Detect which cell encompasses the target text, then output its [X, Y] center coordinate. 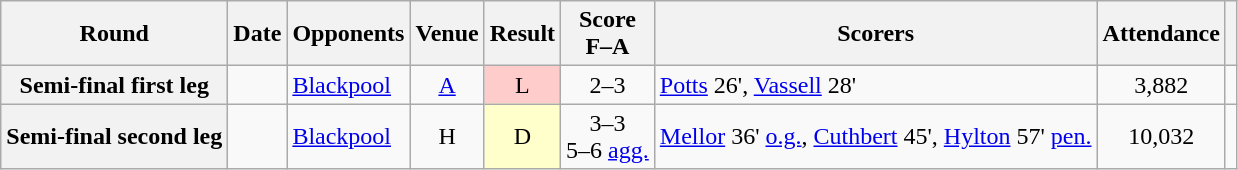
Round [114, 34]
10,032 [1161, 136]
Attendance [1161, 34]
Mellor 36' o.g., Cuthbert 45', Hylton 57' pen. [876, 136]
H [447, 136]
Semi-final second leg [114, 136]
3,882 [1161, 85]
Scorers [876, 34]
3–35–6 agg. [608, 136]
A [447, 85]
Venue [447, 34]
Semi-final first leg [114, 85]
L [522, 85]
ScoreF–A [608, 34]
D [522, 136]
Opponents [348, 34]
Date [258, 34]
2–3 [608, 85]
Potts 26', Vassell 28' [876, 85]
Result [522, 34]
